Scan for the cell matching the given text and deliver its [X, Y] coordinate at center. 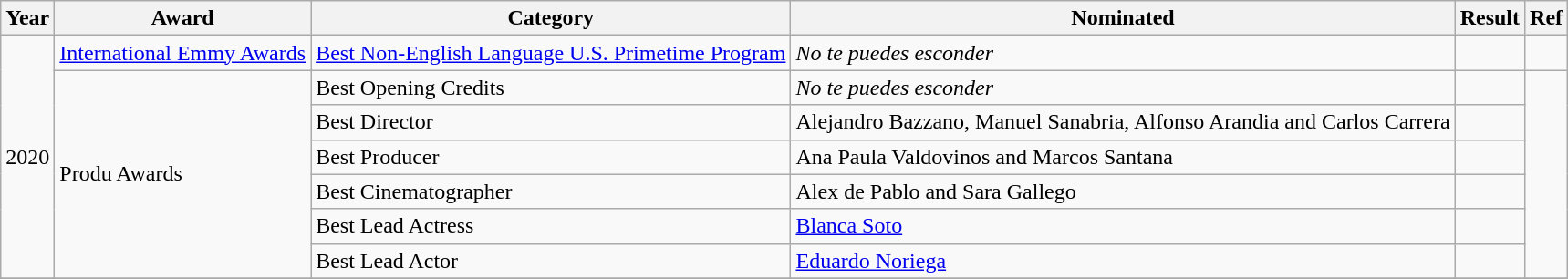
Alex de Pablo and Sara Gallego [1123, 191]
Best Cinematographer [551, 191]
Ana Paula Valdovinos and Marcos Santana [1123, 157]
Best Lead Actress [551, 226]
Best Non-English Language U.S. Primetime Program [551, 53]
Produ Awards [182, 174]
Category [551, 18]
Best Lead Actor [551, 261]
Blanca Soto [1123, 226]
Eduardo Noriega [1123, 261]
Result [1490, 18]
Best Producer [551, 157]
Award [182, 18]
Alejandro Bazzano, Manuel Sanabria, Alfonso Arandia and Carlos Carrera [1123, 122]
International Emmy Awards [182, 53]
Nominated [1123, 18]
Ref [1547, 18]
Best Director [551, 122]
Year [27, 18]
Best Opening Credits [551, 88]
2020 [27, 157]
